Return [x, y] of the center of cell containing provided text 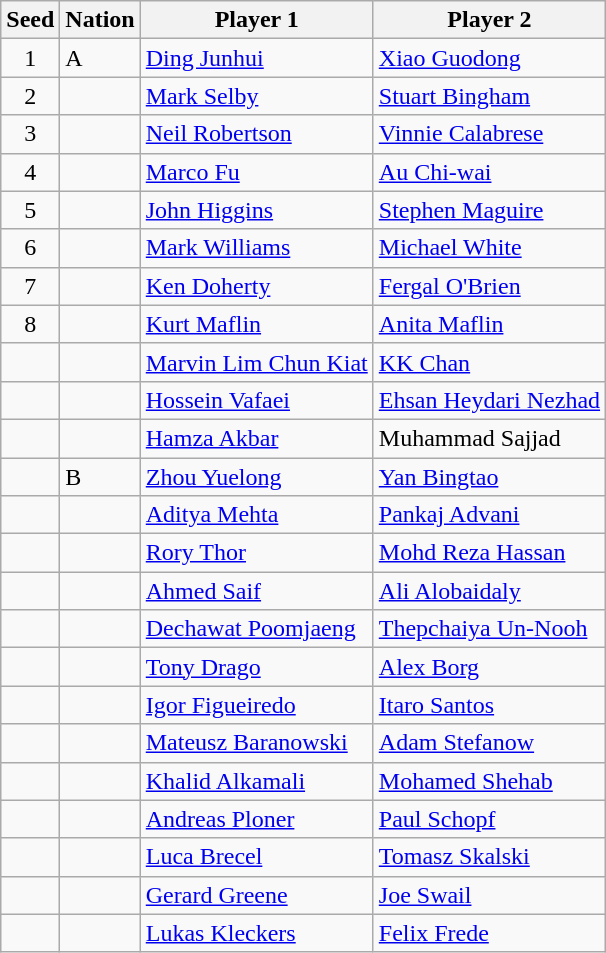
Yan Bingtao [489, 477]
Joe Swail [489, 895]
Stuart Bingham [489, 96]
Pankaj Advani [489, 515]
Thepchaiya Un-Nooh [489, 629]
Alex Borg [489, 667]
KK Chan [489, 362]
Marco Fu [256, 172]
7 [30, 286]
Tony Drago [256, 667]
Xiao Guodong [489, 58]
Kurt Maflin [256, 324]
Seed [30, 20]
Player 1 [256, 20]
Fergal O'Brien [489, 286]
A [100, 58]
Muhammad Sajjad [489, 438]
Nation [100, 20]
Ding Junhui [256, 58]
1 [30, 58]
Hamza Akbar [256, 438]
Mohamed Shehab [489, 781]
2 [30, 96]
8 [30, 324]
Stephen Maguire [489, 210]
Ken Doherty [256, 286]
5 [30, 210]
Itaro Santos [489, 705]
3 [30, 134]
6 [30, 248]
Mark Selby [256, 96]
John Higgins [256, 210]
Khalid Alkamali [256, 781]
Mohd Reza Hassan [489, 553]
Michael White [489, 248]
Player 2 [489, 20]
B [100, 477]
Mateusz Baranowski [256, 743]
4 [30, 172]
Andreas Ploner [256, 819]
Dechawat Poomjaeng [256, 629]
Ahmed Saif [256, 591]
Anita Maflin [489, 324]
Zhou Yuelong [256, 477]
Igor Figueiredo [256, 705]
Au Chi-wai [489, 172]
Neil Robertson [256, 134]
Lukas Kleckers [256, 933]
Luca Brecel [256, 857]
Paul Schopf [489, 819]
Ehsan Heydari Nezhad [489, 400]
Tomasz Skalski [489, 857]
Vinnie Calabrese [489, 134]
Felix Frede [489, 933]
Hossein Vafaei [256, 400]
Ali Alobaidaly [489, 591]
Adam Stefanow [489, 743]
Aditya Mehta [256, 515]
Rory Thor [256, 553]
Mark Williams [256, 248]
Marvin Lim Chun Kiat [256, 362]
Gerard Greene [256, 895]
